Capture the cell that displays the provided text and extract its [X, Y] central coordinate. 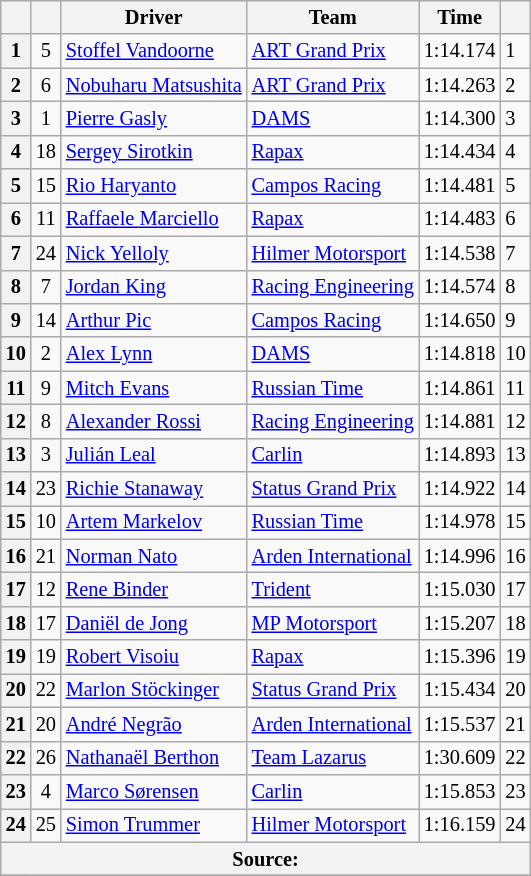
Simon Trummer [154, 825]
1:14.818 [460, 354]
26 [46, 758]
1:14.483 [460, 219]
Source: [266, 859]
Nathanaël Berthon [154, 758]
1:14.922 [460, 489]
1:16.159 [460, 825]
André Negrão [154, 724]
Team [333, 17]
1:14.574 [460, 287]
1:14.434 [460, 152]
Jordan King [154, 287]
Driver [154, 17]
1:14.300 [460, 118]
1:14.861 [460, 388]
1:15.537 [460, 724]
Time [460, 17]
1:15.853 [460, 791]
25 [46, 825]
1:14.263 [460, 85]
Marlon Stöckinger [154, 690]
1:15.207 [460, 623]
Robert Visoiu [154, 657]
Artem Markelov [154, 522]
Nick Yelloly [154, 253]
Sergey Sirotkin [154, 152]
Alexander Rossi [154, 421]
1:14.650 [460, 320]
1:15.396 [460, 657]
Pierre Gasly [154, 118]
Daniël de Jong [154, 623]
Team Lazarus [333, 758]
Richie Stanaway [154, 489]
Nobuharu Matsushita [154, 85]
Marco Sørensen [154, 791]
1:14.978 [460, 522]
Julián Leal [154, 455]
1:14.881 [460, 421]
Trident [333, 589]
Rio Haryanto [154, 186]
Norman Nato [154, 556]
1:15.434 [460, 690]
1:14.481 [460, 186]
1:14.174 [460, 51]
1:14.893 [460, 455]
Stoffel Vandoorne [154, 51]
Rene Binder [154, 589]
1:30.609 [460, 758]
Raffaele Marciello [154, 219]
Mitch Evans [154, 388]
1:14.538 [460, 253]
1:15.030 [460, 589]
MP Motorsport [333, 623]
1:14.996 [460, 556]
Alex Lynn [154, 354]
Arthur Pic [154, 320]
